Locate the cell with the specified text and output its (x, y) center coordinate. 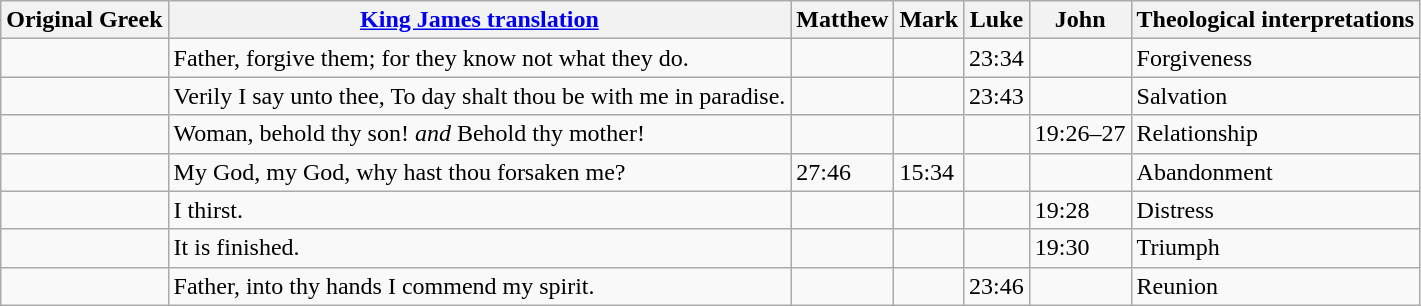
19:26–27 (1080, 134)
23:34 (997, 58)
Father, forgive them; for they know not what they do. (480, 58)
Forgiveness (1276, 58)
Triumph (1276, 248)
Matthew (842, 20)
My God, my God, why hast thou forsaken me? (480, 172)
19:28 (1080, 210)
Original Greek (84, 20)
Relationship (1276, 134)
27:46 (842, 172)
19:30 (1080, 248)
Woman, behold thy son! and Behold thy mother! (480, 134)
23:43 (997, 96)
Reunion (1276, 286)
Abandonment (1276, 172)
Distress (1276, 210)
Luke (997, 20)
Mark (929, 20)
15:34 (929, 172)
Salvation (1276, 96)
23:46 (997, 286)
King James translation (480, 20)
I thirst. (480, 210)
John (1080, 20)
Verily I say unto thee, To day shalt thou be with me in paradise. (480, 96)
Father, into thy hands I commend my spirit. (480, 286)
It is finished. (480, 248)
Theological interpretations (1276, 20)
